For the text-containing cell, return its midpoint in [X, Y] coordinate format. 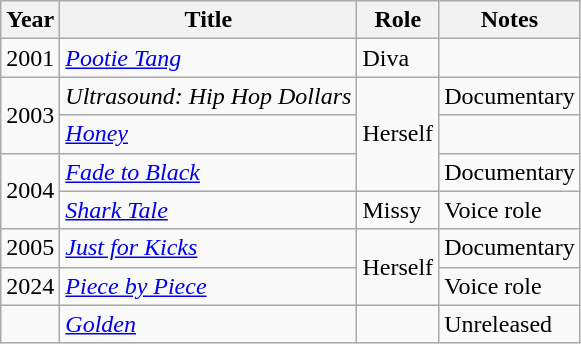
Golden [208, 324]
2004 [30, 191]
Shark Tale [208, 210]
Fade to Black [208, 172]
Unreleased [510, 324]
Honey [208, 134]
2005 [30, 248]
Diva [398, 58]
Title [208, 20]
2024 [30, 286]
2003 [30, 115]
Year [30, 20]
Role [398, 20]
Notes [510, 20]
Ultrasound: Hip Hop Dollars [208, 96]
2001 [30, 58]
Pootie Tang [208, 58]
Just for Kicks [208, 248]
Missy [398, 210]
Piece by Piece [208, 286]
